Capture the cell that displays the provided text and extract its (x, y) central coordinate. 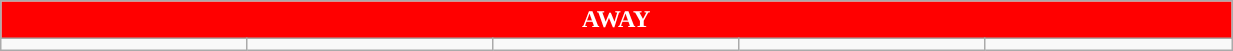
AWAY (616, 20)
